Search for the cell housing the specified text and yield its [X, Y] center coordinate. 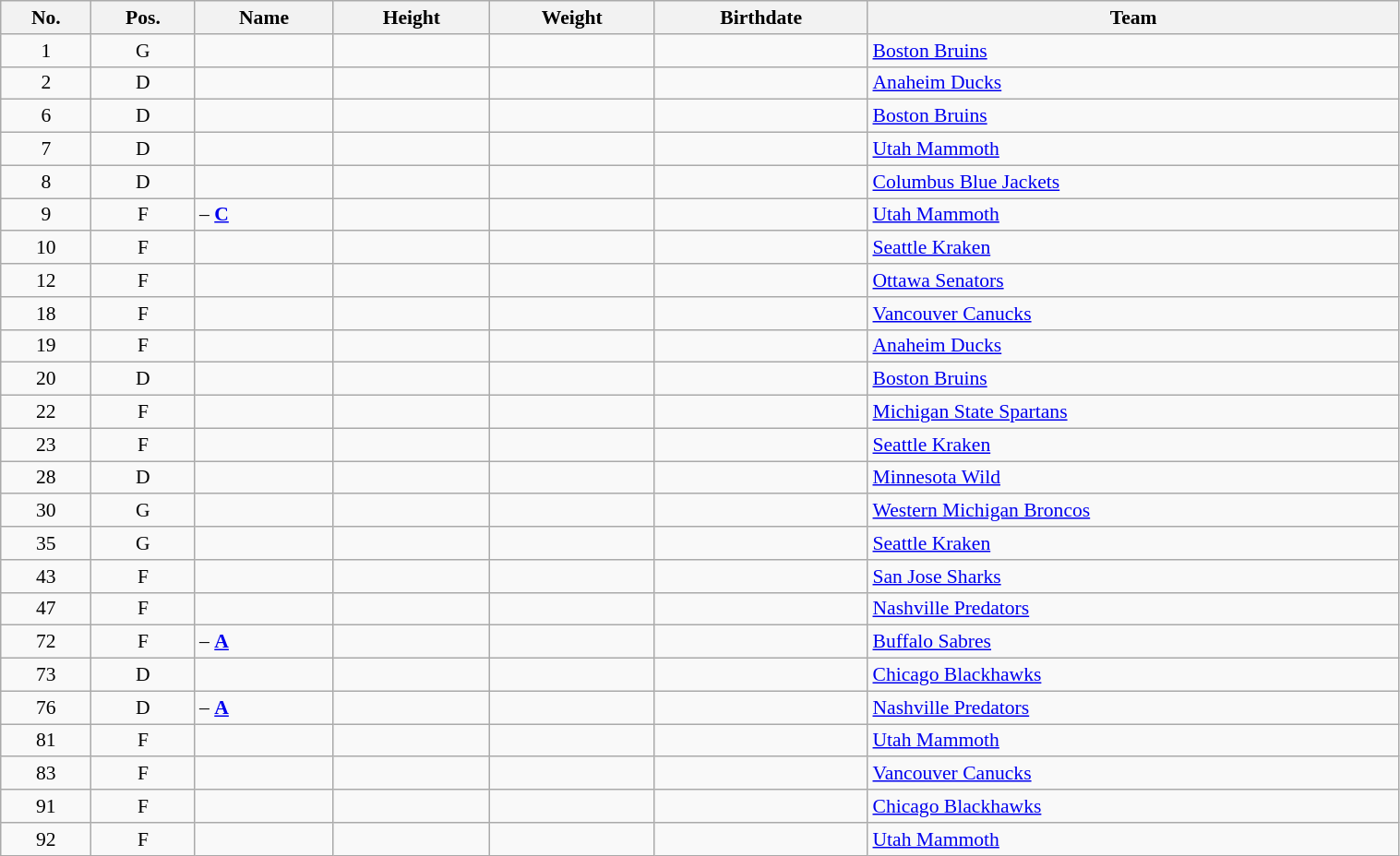
72 [46, 642]
Weight [572, 18]
47 [46, 609]
43 [46, 577]
Ottawa Senators [1133, 280]
12 [46, 280]
28 [46, 478]
Name [264, 18]
92 [46, 839]
Birthdate [761, 18]
10 [46, 248]
73 [46, 675]
76 [46, 707]
22 [46, 412]
Michigan State Spartans [1133, 412]
Buffalo Sabres [1133, 642]
7 [46, 149]
Western Michigan Broncos [1133, 511]
23 [46, 445]
83 [46, 774]
19 [46, 346]
81 [46, 741]
Pos. [143, 18]
Minnesota Wild [1133, 478]
8 [46, 182]
91 [46, 806]
30 [46, 511]
18 [46, 314]
– C [264, 215]
2 [46, 83]
20 [46, 379]
Team [1133, 18]
No. [46, 18]
35 [46, 543]
Height [412, 18]
9 [46, 215]
1 [46, 51]
San Jose Sharks [1133, 577]
6 [46, 116]
Columbus Blue Jackets [1133, 182]
